Scan for the cell matching the given text and deliver its (x, y) coordinate at center. 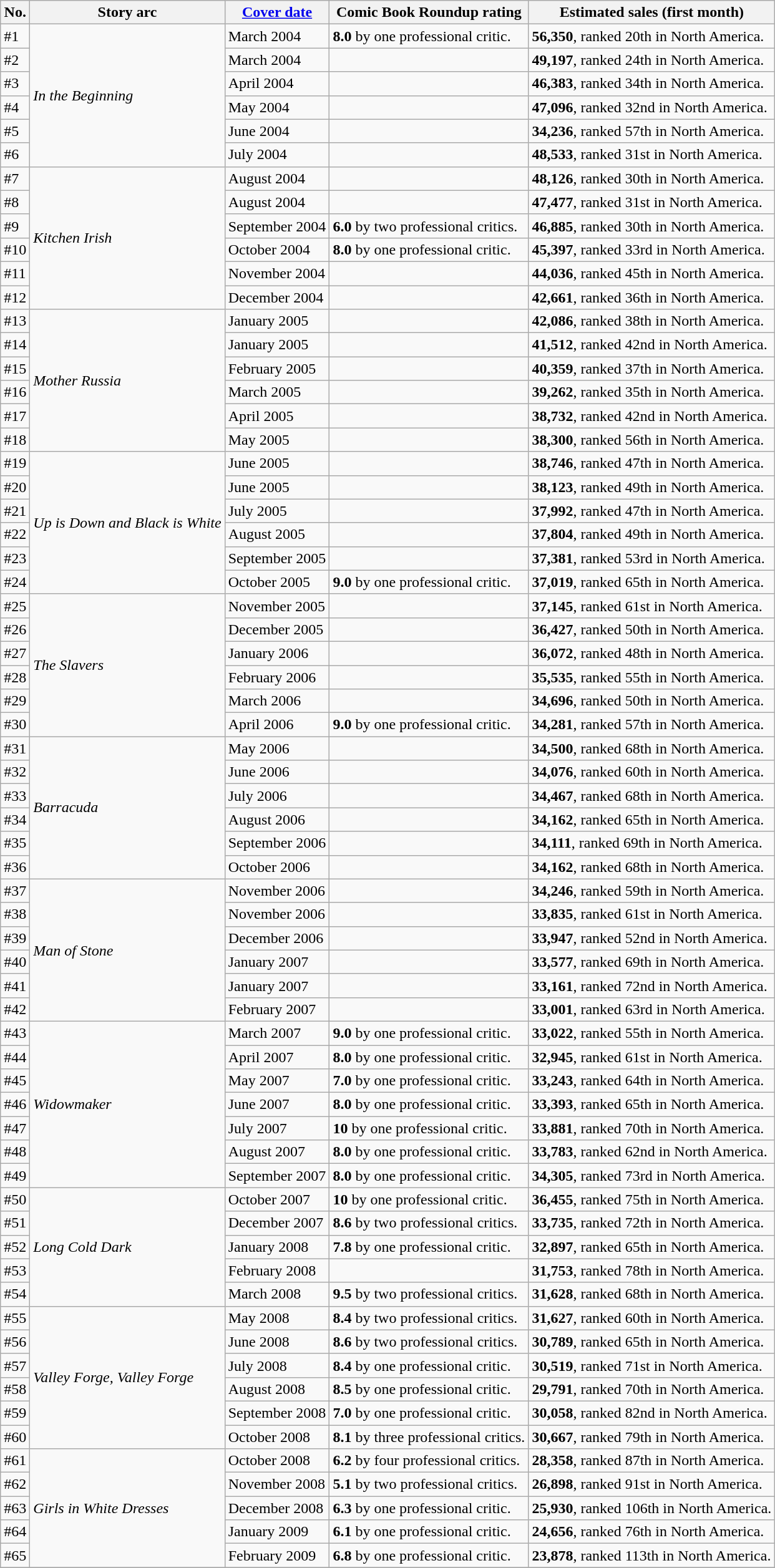
23,878, ranked 113th in North America. (651, 1556)
June 2006 (277, 772)
#11 (15, 273)
34,246, ranked 59th in North America. (651, 891)
March 2008 (277, 1294)
#7 (15, 178)
29,791, ranked 70th in North America. (651, 1389)
48,126, ranked 30th in North America. (651, 178)
#63 (15, 1508)
#18 (15, 440)
#21 (15, 511)
#3 (15, 84)
February 2005 (277, 369)
33,835, ranked 61st in North America. (651, 914)
42,086, ranked 38th in North America. (651, 321)
December 2006 (277, 938)
24,656, ranked 76th in North America. (651, 1532)
34,162, ranked 65th in North America. (651, 820)
34,305, ranked 73rd in North America. (651, 1176)
36,427, ranked 50th in North America. (651, 629)
April 2004 (277, 84)
December 2007 (277, 1223)
#30 (15, 725)
34,076, ranked 60th in North America. (651, 772)
36,072, ranked 48th in North America. (651, 653)
7.8 by one professional critic. (429, 1247)
April 2005 (277, 416)
37,381, ranked 53rd in North America. (651, 558)
5.1 by two professional critics. (429, 1484)
October 2004 (277, 249)
33,947, ranked 52nd in North America. (651, 938)
31,753, ranked 78th in North America. (651, 1270)
#64 (15, 1532)
#36 (15, 867)
September 2004 (277, 226)
6.8 by one professional critic. (429, 1556)
#40 (15, 962)
Estimated sales (first month) (651, 12)
6.2 by four professional critics. (429, 1461)
April 2006 (277, 725)
Comic Book Roundup rating (429, 12)
December 2004 (277, 298)
32,897, ranked 65th in North America. (651, 1247)
37,992, ranked 47th in North America. (651, 511)
August 2008 (277, 1389)
April 2007 (277, 1057)
July 2005 (277, 511)
#9 (15, 226)
#12 (15, 298)
8.5 by one professional critic. (429, 1389)
#10 (15, 249)
September 2007 (277, 1176)
#56 (15, 1342)
November 2004 (277, 273)
6.1 by one professional critic. (429, 1532)
34,236, ranked 57th in North America. (651, 131)
Barracuda (127, 808)
Girls in White Dresses (127, 1508)
#59 (15, 1413)
#60 (15, 1436)
48,533, ranked 31st in North America. (651, 155)
May 2004 (277, 107)
January 2008 (277, 1247)
February 2007 (277, 1009)
#55 (15, 1318)
#4 (15, 107)
41,512, ranked 42nd in North America. (651, 345)
34,467, ranked 68th in North America. (651, 796)
33,393, ranked 65th in North America. (651, 1105)
December 2005 (277, 629)
#45 (15, 1081)
#8 (15, 202)
#51 (15, 1223)
#53 (15, 1270)
July 2006 (277, 796)
37,804, ranked 49th in North America. (651, 535)
May 2005 (277, 440)
33,022, ranked 55th in North America. (651, 1033)
#52 (15, 1247)
Valley Forge, Valley Forge (127, 1377)
#33 (15, 796)
31,627, ranked 60th in North America. (651, 1318)
#17 (15, 416)
#26 (15, 629)
#19 (15, 463)
No. (15, 12)
44,036, ranked 45th in North America. (651, 273)
#48 (15, 1152)
#49 (15, 1176)
Cover date (277, 12)
#35 (15, 843)
#43 (15, 1033)
40,359, ranked 37th in North America. (651, 369)
47,477, ranked 31st in North America. (651, 202)
#29 (15, 701)
#5 (15, 131)
The Slavers (127, 665)
November 2005 (277, 606)
#46 (15, 1105)
Long Cold Dark (127, 1247)
37,145, ranked 61st in North America. (651, 606)
33,881, ranked 70th in North America. (651, 1128)
#50 (15, 1199)
47,096, ranked 32nd in North America. (651, 107)
38,123, ranked 49th in North America. (651, 487)
August 2005 (277, 535)
June 2008 (277, 1342)
33,001, ranked 63rd in North America. (651, 1009)
46,885, ranked 30th in North America. (651, 226)
May 2006 (277, 748)
August 2006 (277, 820)
March 2006 (277, 701)
#57 (15, 1365)
#25 (15, 606)
October 2006 (277, 867)
Man of Stone (127, 950)
25,930, ranked 106th in North America. (651, 1508)
July 2004 (277, 155)
56,350, ranked 20th in North America. (651, 36)
Up is Down and Black is White (127, 523)
#31 (15, 748)
8.4 by one professional critic. (429, 1365)
February 2009 (277, 1556)
September 2005 (277, 558)
45,397, ranked 33rd in North America. (651, 249)
#22 (15, 535)
May 2008 (277, 1318)
8.1 by three professional critics. (429, 1436)
In the Beginning (127, 95)
February 2008 (277, 1270)
33,161, ranked 72nd in North America. (651, 985)
33,243, ranked 64th in North America. (651, 1081)
December 2008 (277, 1508)
38,746, ranked 47th in North America. (651, 463)
#20 (15, 487)
#16 (15, 392)
September 2008 (277, 1413)
Story arc (127, 12)
6.3 by one professional critic. (429, 1508)
#15 (15, 369)
9.5 by two professional critics. (429, 1294)
30,058, ranked 82nd in North America. (651, 1413)
#54 (15, 1294)
#28 (15, 677)
#34 (15, 820)
August 2007 (277, 1152)
#47 (15, 1128)
#42 (15, 1009)
33,577, ranked 69th in North America. (651, 962)
31,628, ranked 68th in North America. (651, 1294)
30,667, ranked 79th in North America. (651, 1436)
#1 (15, 36)
May 2007 (277, 1081)
#24 (15, 582)
#62 (15, 1484)
October 2005 (277, 582)
November 2008 (277, 1484)
February 2006 (277, 677)
#2 (15, 60)
30,519, ranked 71st in North America. (651, 1365)
January 2006 (277, 653)
33,783, ranked 62nd in North America. (651, 1152)
34,696, ranked 50th in North America. (651, 701)
49,197, ranked 24th in North America. (651, 60)
46,383, ranked 34th in North America. (651, 84)
January 2009 (277, 1532)
Mother Russia (127, 380)
October 2007 (277, 1199)
June 2007 (277, 1105)
42,661, ranked 36th in North America. (651, 298)
#14 (15, 345)
March 2007 (277, 1033)
32,945, ranked 61st in North America. (651, 1057)
38,300, ranked 56th in North America. (651, 440)
#58 (15, 1389)
July 2007 (277, 1128)
#6 (15, 155)
38,732, ranked 42nd in North America. (651, 416)
Kitchen Irish (127, 238)
36,455, ranked 75th in North America. (651, 1199)
#23 (15, 558)
#37 (15, 891)
34,111, ranked 69th in North America. (651, 843)
39,262, ranked 35th in North America. (651, 392)
#27 (15, 653)
June 2004 (277, 131)
28,358, ranked 87th in North America. (651, 1461)
#44 (15, 1057)
March 2005 (277, 392)
6.0 by two professional critics. (429, 226)
Widowmaker (127, 1104)
8.4 by two professional critics. (429, 1318)
#32 (15, 772)
33,735, ranked 72th in North America. (651, 1223)
#65 (15, 1556)
26,898, ranked 91st in North America. (651, 1484)
July 2008 (277, 1365)
#13 (15, 321)
34,500, ranked 68th in North America. (651, 748)
35,535, ranked 55th in North America. (651, 677)
34,281, ranked 57th in North America. (651, 725)
30,789, ranked 65th in North America. (651, 1342)
#61 (15, 1461)
#41 (15, 985)
34,162, ranked 68th in North America. (651, 867)
September 2006 (277, 843)
37,019, ranked 65th in North America. (651, 582)
#39 (15, 938)
#38 (15, 914)
